Return the [x, y] coordinate for the center point of the cell that contains the specified text.  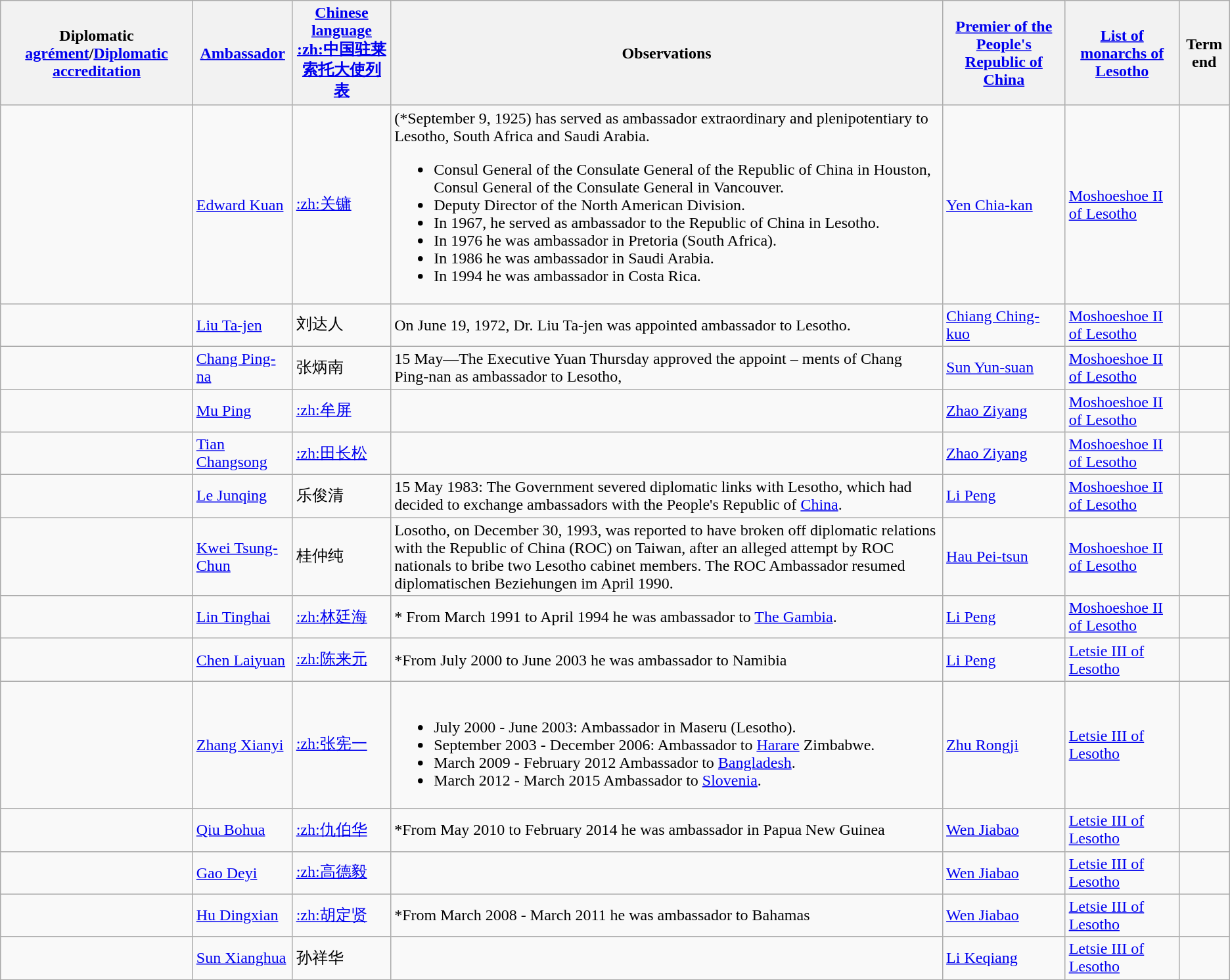
Chinese language:zh:中国驻莱索托大使列表 [342, 53]
Li Keqiang [1004, 958]
15 May—The Executive Yuan Thursday approved the appoint – ments of Chang Ping-nan as ambassador to Lesotho, [667, 368]
Observations [667, 53]
Zhu Rongji [1004, 745]
Le Junqing [242, 497]
张炳南 [342, 368]
Edward Kuan [242, 204]
*From March 2008 - March 2011 he was ambassador to Bahamas [667, 916]
On June 19, 1972, Dr. Liu Ta-jen was appointed ambassador to Lesotho. [667, 324]
:zh:田长松 [342, 453]
Term end [1204, 53]
Hu Dingxian [242, 916]
Sun Yun-suan [1004, 368]
* From March 1991 to April 1994 he was ambassador to The Gambia. [667, 617]
Tian Changsong [242, 453]
*From May 2010 to February 2014 he was ambassador in Papua New Guinea [667, 830]
Chiang Ching-kuo [1004, 324]
Ambassador [242, 53]
:zh:林廷海 [342, 617]
乐俊清 [342, 497]
Chang Ping-na [242, 368]
Zhang Xianyi [242, 745]
Yen Chia-kan [1004, 204]
刘达人 [342, 324]
:zh:张宪一 [342, 745]
孙祥华 [342, 958]
Sun Xianghua [242, 958]
Liu Ta-jen [242, 324]
*From July 2000 to June 2003 he was ambassador to Namibia [667, 659]
:zh:仇伯华 [342, 830]
Qiu Bohua [242, 830]
Premier of the People's Republic of China [1004, 53]
15 May 1983: The Government severed diplomatic links with Lesotho, which had decided to exchange ambassadors with the People's Republic of China. [667, 497]
Hau Pei-tsun [1004, 557]
:zh:陈来元 [342, 659]
Gao Deyi [242, 872]
:zh:胡定贤 [342, 916]
:zh:牟屏 [342, 410]
桂仲纯 [342, 557]
List of monarchs of Lesotho [1122, 53]
Kwei Tsung-Chun [242, 557]
:zh:关镛 [342, 204]
Lin Tinghai [242, 617]
Mu Ping [242, 410]
:zh:高德毅 [342, 872]
Diplomatic agrément/Diplomatic accreditation [97, 53]
Chen Laiyuan [242, 659]
